Locate the cell with the specified text and output its (x, y) center coordinate. 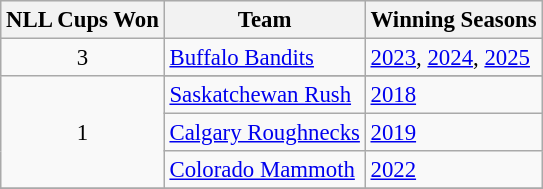
2018 (454, 95)
Team (264, 20)
Saskatchewan Rush (264, 95)
1 (82, 132)
3 (82, 58)
2019 (454, 133)
2022 (454, 170)
2023, 2024, 2025 (454, 58)
Buffalo Bandits (264, 58)
Calgary Roughnecks (264, 133)
Colorado Mammoth (264, 170)
NLL Cups Won (82, 20)
Winning Seasons (454, 20)
